For the text-containing cell, return its midpoint in (x, y) coordinate format. 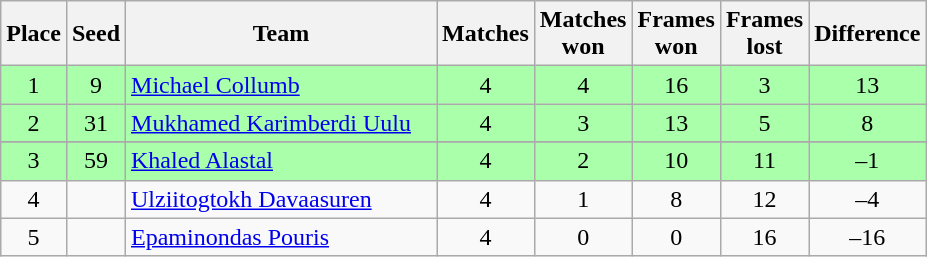
Matches (486, 34)
Team (282, 34)
9 (96, 85)
11 (764, 161)
31 (96, 123)
12 (764, 199)
Mukhamed Karimberdi Uulu (282, 123)
–4 (868, 199)
Frames won (676, 34)
Epaminondas Pouris (282, 237)
Ulziitogtokh Davaasuren (282, 199)
59 (96, 161)
Difference (868, 34)
–1 (868, 161)
Matches won (583, 34)
Seed (96, 34)
–16 (868, 237)
Frames lost (764, 34)
10 (676, 161)
Khaled Alastal (282, 161)
Michael Collumb (282, 85)
Place (34, 34)
